Identify which cell holds the provided text, then report its [X, Y] central coordinate. 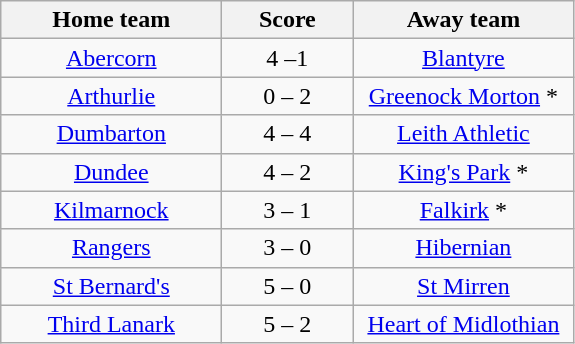
5 – 0 [288, 286]
3 – 1 [288, 210]
Blantyre [464, 58]
St Mirren [464, 286]
Kilmarnock [112, 210]
Dundee [112, 172]
Arthurlie [112, 96]
Dumbarton [112, 134]
Abercorn [112, 58]
King's Park * [464, 172]
Third Lanark [112, 324]
4 – 4 [288, 134]
4 – 2 [288, 172]
Away team [464, 20]
Hibernian [464, 248]
Greenock Morton * [464, 96]
4 –1 [288, 58]
Score [288, 20]
St Bernard's [112, 286]
Heart of Midlothian [464, 324]
Home team [112, 20]
5 – 2 [288, 324]
Falkirk * [464, 210]
Leith Athletic [464, 134]
Rangers [112, 248]
3 – 0 [288, 248]
0 – 2 [288, 96]
